Scan for the cell matching the given text and deliver its [X, Y] coordinate at center. 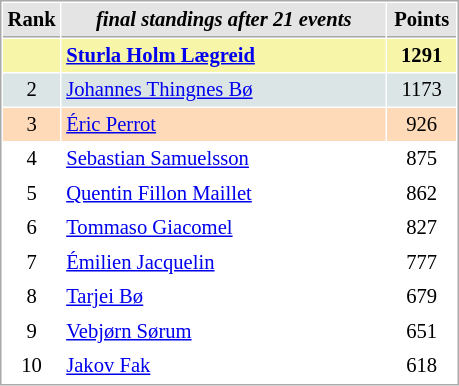
Éric Perrot [224, 124]
651 [422, 332]
1291 [422, 56]
827 [422, 228]
4 [32, 158]
Tarjei Bø [224, 296]
6 [32, 228]
5 [32, 194]
Jakov Fak [224, 366]
Sebastian Samuelsson [224, 158]
618 [422, 366]
Sturla Holm Lægreid [224, 56]
Points [422, 20]
2 [32, 90]
Quentin Fillon Maillet [224, 194]
777 [422, 262]
final standings after 21 events [224, 20]
10 [32, 366]
9 [32, 332]
Vebjørn Sørum [224, 332]
Johannes Thingnes Bø [224, 90]
679 [422, 296]
1173 [422, 90]
862 [422, 194]
7 [32, 262]
Rank [32, 20]
926 [422, 124]
Émilien Jacquelin [224, 262]
875 [422, 158]
8 [32, 296]
Tommaso Giacomel [224, 228]
3 [32, 124]
